Pinpoint the cell where the given text exists, returning its [X, Y] midpoint coordinate. 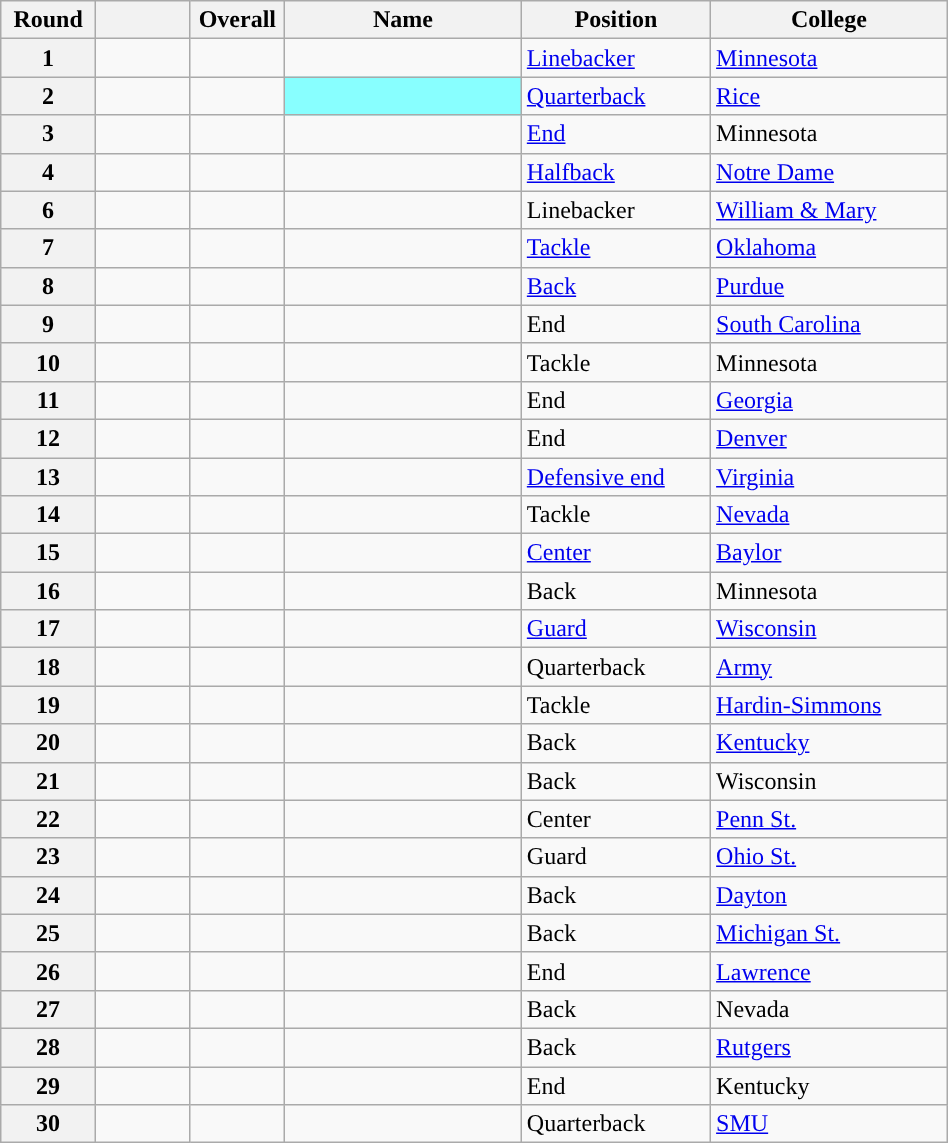
9 [48, 324]
Ohio St. [830, 857]
Hardin-Simmons [830, 705]
Position [616, 20]
27 [48, 1009]
6 [48, 210]
Purdue [830, 286]
17 [48, 629]
Denver [830, 438]
11 [48, 400]
Overall [238, 20]
Lawrence [830, 971]
Virginia [830, 477]
28 [48, 1047]
Halfback [616, 172]
20 [48, 743]
14 [48, 515]
4 [48, 172]
8 [48, 286]
26 [48, 971]
16 [48, 591]
3 [48, 134]
29 [48, 1085]
Rice [830, 96]
1 [48, 58]
Oklahoma [830, 248]
19 [48, 705]
Penn St. [830, 819]
William & Mary [830, 210]
Georgia [830, 400]
23 [48, 857]
SMU [830, 1124]
Dayton [830, 895]
Rutgers [830, 1047]
30 [48, 1124]
10 [48, 362]
Defensive end [616, 477]
13 [48, 477]
21 [48, 781]
24 [48, 895]
Baylor [830, 553]
22 [48, 819]
15 [48, 553]
12 [48, 438]
18 [48, 667]
7 [48, 248]
Notre Dame [830, 172]
Round [48, 20]
25 [48, 933]
Army [830, 667]
Michigan St. [830, 933]
South Carolina [830, 324]
Name [404, 20]
2 [48, 96]
College [830, 20]
